Output the [X, Y] coordinate of the center of the cell containing the given text.  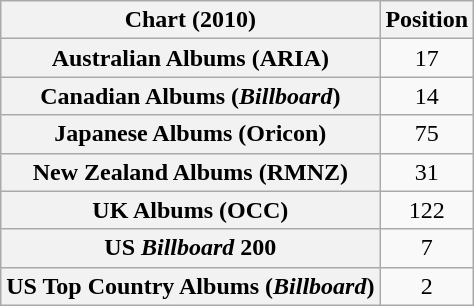
Japanese Albums (Oricon) [190, 134]
2 [427, 286]
7 [427, 248]
Chart (2010) [190, 20]
Position [427, 20]
31 [427, 172]
14 [427, 96]
Australian Albums (ARIA) [190, 58]
122 [427, 210]
UK Albums (OCC) [190, 210]
Canadian Albums (Billboard) [190, 96]
New Zealand Albums (RMNZ) [190, 172]
US Top Country Albums (Billboard) [190, 286]
17 [427, 58]
75 [427, 134]
US Billboard 200 [190, 248]
